Provide the [X, Y] coordinate of the cell's center where the given text is located.  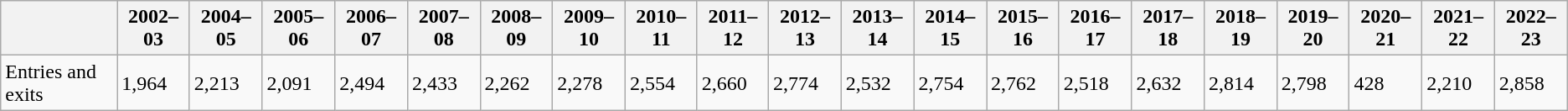
2010–11 [661, 29]
2018–19 [1241, 29]
2017–18 [1168, 29]
2021–22 [1459, 29]
2,210 [1459, 82]
2,754 [950, 82]
1,964 [154, 82]
2,814 [1241, 82]
2011–12 [732, 29]
2,798 [1313, 82]
2016–17 [1096, 29]
2,518 [1096, 82]
2014–15 [950, 29]
2019–20 [1313, 29]
2,278 [590, 82]
2,494 [372, 82]
2,433 [444, 82]
2,532 [878, 82]
2002–03 [154, 29]
2012–13 [806, 29]
2,213 [226, 82]
2022–23 [1531, 29]
2008–09 [516, 29]
2,091 [298, 82]
2020–21 [1385, 29]
2013–14 [878, 29]
2009–10 [590, 29]
2,632 [1168, 82]
2,660 [732, 82]
2,554 [661, 82]
2,762 [1024, 82]
2015–16 [1024, 29]
2,262 [516, 82]
Entries and exits [59, 82]
2005–06 [298, 29]
2,774 [806, 82]
2,858 [1531, 82]
2007–08 [444, 29]
2004–05 [226, 29]
428 [1385, 82]
2006–07 [372, 29]
